For the text-containing cell, return its midpoint in (X, Y) coordinate format. 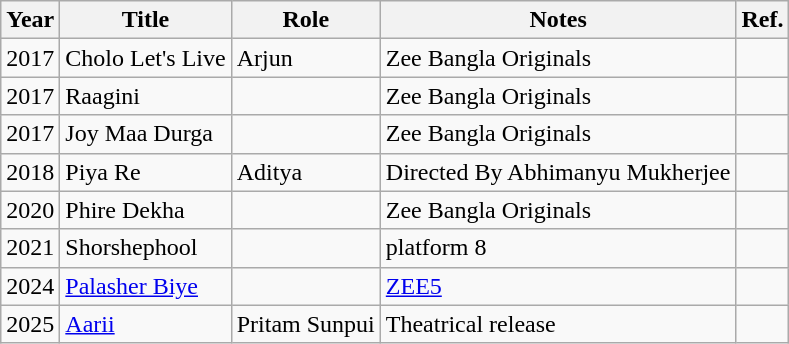
platform 8 (558, 248)
2024 (30, 286)
Joy Maa Durga (146, 134)
Theatrical release (558, 324)
Cholo Let's Live (146, 58)
2021 (30, 248)
Palasher Biye (146, 286)
Pritam Sunpui (306, 324)
Raagini (146, 96)
Year (30, 20)
Title (146, 20)
Notes (558, 20)
2018 (30, 172)
2025 (30, 324)
Piya Re (146, 172)
Aarii (146, 324)
Role (306, 20)
Shorshephool (146, 248)
Directed By Abhimanyu Mukherjee (558, 172)
Aditya (306, 172)
2020 (30, 210)
Ref. (762, 20)
ZEE5 (558, 286)
Arjun (306, 58)
Phire Dekha (146, 210)
